Return [X, Y] of the center of cell containing provided text 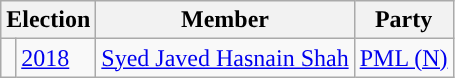
Member [225, 20]
Election [48, 20]
Syed Javed Hasnain Shah [225, 58]
Party [404, 20]
2018 [56, 58]
PML (N) [404, 58]
